Detect which cell encompasses the target text, then output its (X, Y) center coordinate. 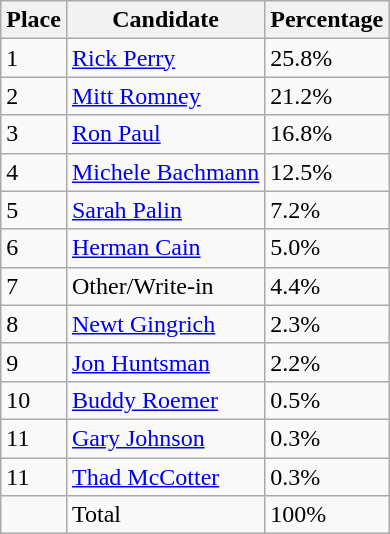
21.2% (327, 96)
7 (34, 286)
Thad McCotter (165, 477)
3 (34, 134)
Herman Cain (165, 248)
Total (165, 515)
Newt Gingrich (165, 324)
Percentage (327, 20)
4 (34, 172)
2 (34, 96)
Place (34, 20)
Gary Johnson (165, 438)
Michele Bachmann (165, 172)
12.5% (327, 172)
Other/Write-in (165, 286)
2.2% (327, 362)
5.0% (327, 248)
8 (34, 324)
2.3% (327, 324)
25.8% (327, 58)
Ron Paul (165, 134)
4.4% (327, 286)
1 (34, 58)
Sarah Palin (165, 210)
5 (34, 210)
0.5% (327, 400)
7.2% (327, 210)
10 (34, 400)
Mitt Romney (165, 96)
100% (327, 515)
6 (34, 248)
Buddy Roemer (165, 400)
Jon Huntsman (165, 362)
9 (34, 362)
16.8% (327, 134)
Candidate (165, 20)
Rick Perry (165, 58)
